Capture the cell that displays the provided text and extract its (X, Y) central coordinate. 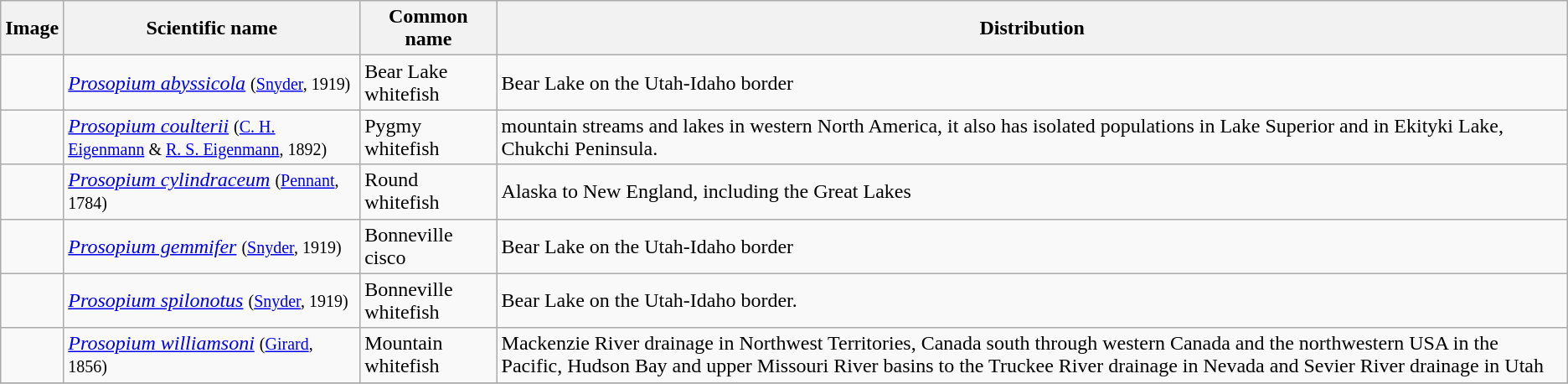
mountain streams and lakes in western North America, it also has isolated populations in Lake Superior and in Ekityki Lake, Chukchi Peninsula. (1032, 138)
Prosopium cylindraceum (Pennant, 1784) (212, 191)
Prosopium williamsoni (Girard, 1856) (212, 355)
Pygmy whitefish (429, 138)
Alaska to New England, including the Great Lakes (1032, 191)
Common name (429, 29)
Distribution (1032, 29)
Round whitefish (429, 191)
Prosopium abyssicola (Snyder, 1919) (212, 82)
Prosopium spilonotus (Snyder, 1919) (212, 300)
Image (32, 29)
Bonneville whitefish (429, 300)
Prosopium coulterii (C. H. Eigenmann & R. S. Eigenmann, 1892) (212, 138)
Scientific name (212, 29)
Bear Lake whitefish (429, 82)
Prosopium gemmifer (Snyder, 1919) (212, 246)
Bear Lake on the Utah-Idaho border. (1032, 300)
Bonneville cisco (429, 246)
Mountain whitefish (429, 355)
